Return (x, y) of the center of cell containing provided text 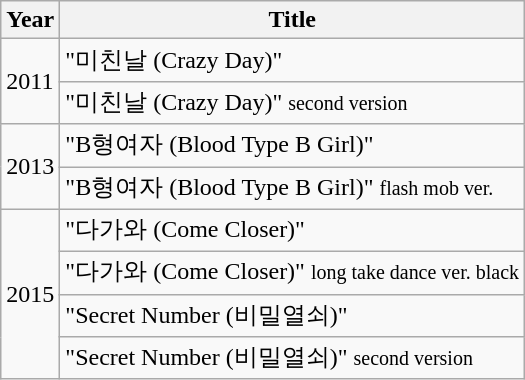
"미친날 (Crazy Day)" (292, 60)
"미친날 (Crazy Day)" second version (292, 102)
"Secret Number (비밀열쇠)" second version (292, 358)
"Secret Number (비밀열쇠)" (292, 316)
Year (30, 20)
2015 (30, 294)
Title (292, 20)
"다가와 (Come Closer)" long take dance ver. black (292, 274)
2013 (30, 166)
"다가와 (Come Closer)" (292, 230)
"B형여자 (Blood Type B Girl)" (292, 146)
2011 (30, 82)
"B형여자 (Blood Type B Girl)" flash mob ver. (292, 188)
